Return the (X, Y) coordinate for the center point of the cell that contains the specified text.  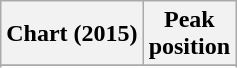
Chart (2015) (72, 34)
Peakposition (189, 34)
